Output the [x, y] coordinate of the center of the cell containing the given text.  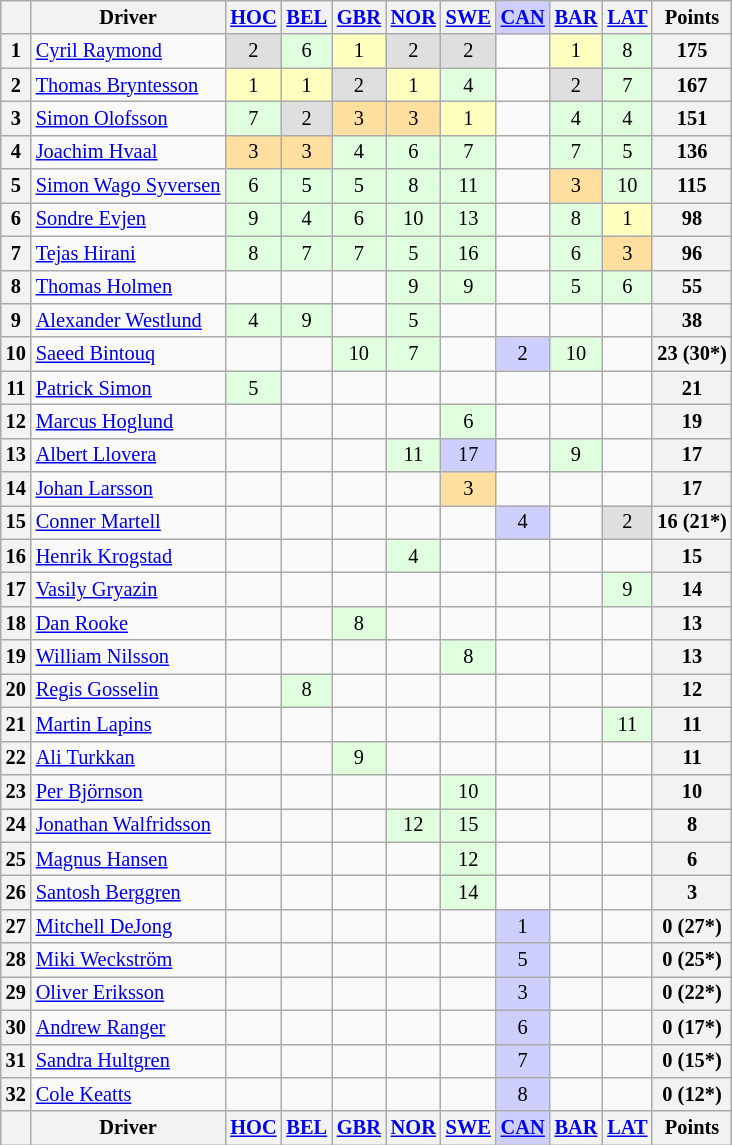
William Nilsson [128, 657]
29 [16, 993]
Martin Lapins [128, 724]
23 [16, 791]
Jonathan Walfridsson [128, 825]
24 [16, 825]
31 [16, 1061]
Oliver Eriksson [128, 993]
Sondre Evjen [128, 219]
167 [692, 85]
Thomas Holmen [128, 287]
175 [692, 51]
Saeed Bintouq [128, 354]
Conner Martell [128, 522]
18 [16, 623]
0 (12*) [692, 1094]
20 [16, 690]
Andrew Ranger [128, 1027]
136 [692, 152]
23 (30*) [692, 354]
32 [16, 1094]
26 [16, 892]
Marcus Hoglund [128, 421]
Sandra Hultgren [128, 1061]
Mitchell DeJong [128, 926]
Joachim Hvaal [128, 152]
38 [692, 320]
Santosh Berggren [128, 892]
Magnus Hansen [128, 859]
Johan Larsson [128, 489]
Miki Weckström [128, 960]
0 (17*) [692, 1027]
55 [692, 287]
28 [16, 960]
Henrik Krogstad [128, 556]
Tejas Hirani [128, 253]
Cole Keatts [128, 1094]
27 [16, 926]
Alexander Westlund [128, 320]
115 [692, 186]
98 [692, 219]
Patrick Simon [128, 388]
Simon Olofsson [128, 118]
22 [16, 758]
0 (22*) [692, 993]
Thomas Bryntesson [128, 85]
0 (15*) [692, 1061]
96 [692, 253]
Regis Gosselin [128, 690]
Ali Turkkan [128, 758]
0 (25*) [692, 960]
Vasily Gryazin [128, 589]
Albert Llovera [128, 455]
Per Björnson [128, 791]
25 [16, 859]
16 (21*) [692, 522]
Cyril Raymond [128, 51]
0 (27*) [692, 926]
Dan Rooke [128, 623]
Simon Wago Syversen [128, 186]
151 [692, 118]
30 [16, 1027]
